Output the (x, y) coordinate of the center of the cell containing the given text.  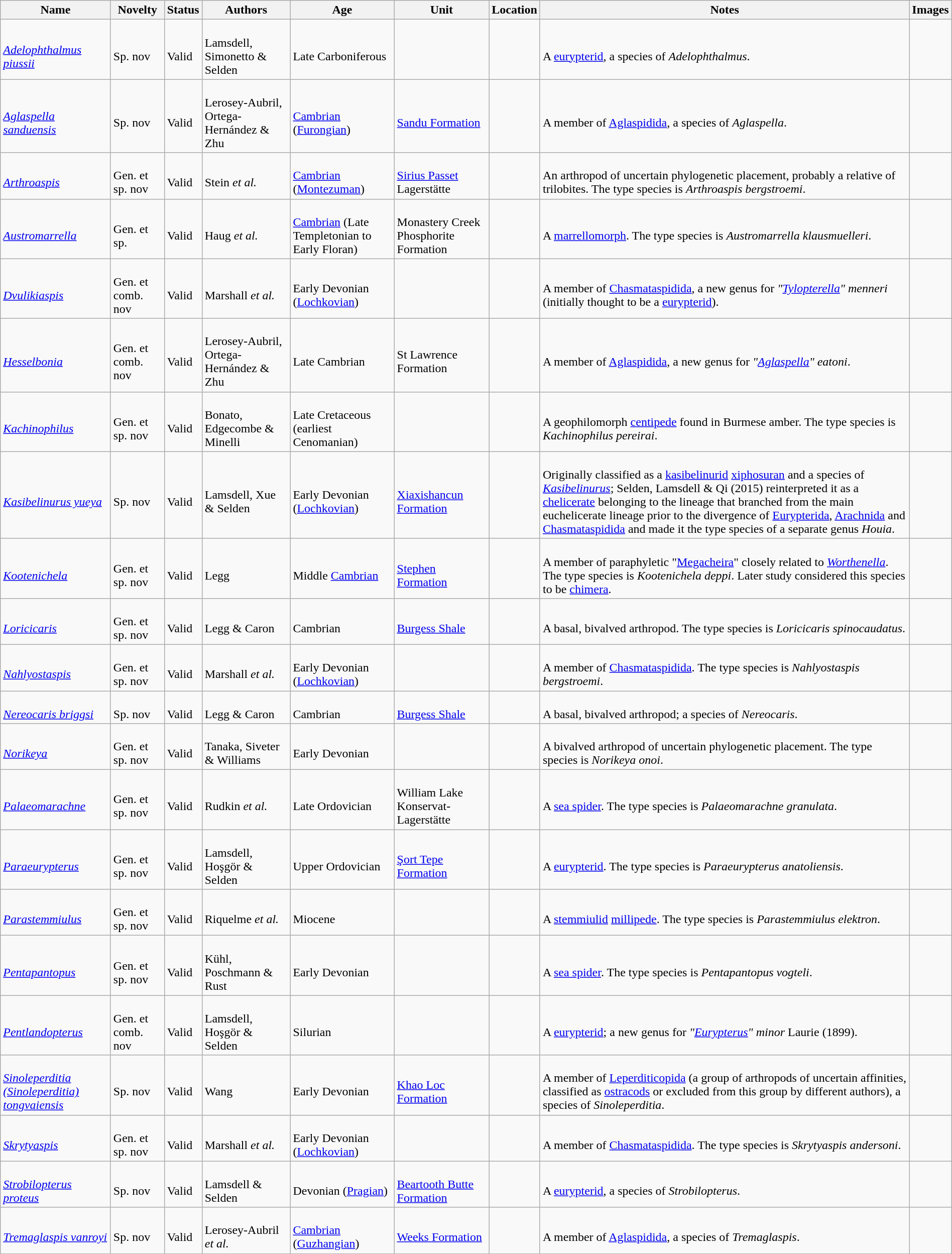
Gen. et sp. (138, 229)
A member of Aglaspidida, a new genus for "Aglaspella" eatoni. (724, 355)
Upper Ordovician (342, 860)
Kootenichela (56, 568)
Khao Loc Formation (442, 1085)
Devonian (Pragian) (342, 1184)
Xiaxishancun Formation (442, 495)
A member of Chasmataspidida. The type species is Nahlyostaspis bergstroemi. (724, 667)
Cambrian (Furongian) (342, 116)
A marrellomorph. The type species is Austromarrella klausmuelleri. (724, 229)
A eurypterid, a species of Strobilopterus. (724, 1184)
Rudkin et al. (246, 800)
Lerosey-Aubril et al. (246, 1230)
Austromarrella (56, 229)
Kasibelinurus yueya (56, 495)
Tanaka, Siveter & Williams (246, 747)
Cambrian (Late Templetonian to Early Floran) (342, 229)
Legg (246, 568)
Aglaspella sanduensis (56, 116)
Norikeya (56, 747)
Late Cambrian (342, 355)
Hesselbonia (56, 355)
Name (56, 10)
Adelophthalmus piussii (56, 49)
Lamsdell & Selden (246, 1184)
Middle Cambrian (342, 568)
Miocene (342, 913)
Parastemmiulus (56, 913)
Şort Tepe Formation (442, 860)
Paraeurypterus (56, 860)
Silurian (342, 1025)
Status (183, 10)
Sirius Passet Lagerstätte (442, 176)
Kühl, Poschmann & Rust (246, 965)
A member of Aglaspidida, a species of Aglaspella. (724, 116)
A basal, bivalved arthropod. The type species is Loricicaris spinocaudatus. (724, 621)
A member of Chasmataspidida, a new genus for "Tylopterella" menneri (initially thought to be a eurypterid). (724, 288)
A member of Aglaspidida, a species of Tremaglaspis. (724, 1230)
Nereocaris briggsi (56, 707)
Palaeomarachne (56, 800)
Beartooth Butte Formation (442, 1184)
St Lawrence Formation (442, 355)
Novelty (138, 10)
Late Carboniferous (342, 49)
Strobilopterus proteus (56, 1184)
Unit (442, 10)
Lamsdell, Xue & Selden (246, 495)
A geophilomorph centipede found in Burmese amber. The type species is Kachinophilus pereirai. (724, 422)
Bonato, Edgecombe & Minelli (246, 422)
A sea spider. The type species is Palaeomarachne granulata. (724, 800)
Haug et al. (246, 229)
Stein et al. (246, 176)
A eurypterid; a new genus for "Eurypterus" minor Laurie (1899). (724, 1025)
Wang (246, 1085)
Cambrian (Guzhangian) (342, 1230)
Skrytyaspis (56, 1138)
An arthropod of uncertain phylogenetic placement, probably a relative of trilobites. The type species is Arthroaspis bergstroemi. (724, 176)
A bivalved arthropod of uncertain phylogenetic placement. The type species is Norikeya onoi. (724, 747)
Images (930, 10)
Riquelme et al. (246, 913)
Monastery Creek Phosphorite Formation (442, 229)
William Lake Konservat-Lagerstätte (442, 800)
Dvulikiaspis (56, 288)
A eurypterid. The type species is Paraeurypterus anatoliensis. (724, 860)
Weeks Formation (442, 1230)
Pentlandopterus (56, 1025)
Loricicaris (56, 621)
Tremaglaspis vanroyi (56, 1230)
A eurypterid, a species of Adelophthalmus. (724, 49)
Sinoleperditia (Sinoleperditia) tongvaiensis (56, 1085)
Notes (724, 10)
Cambrian (Montezuman) (342, 176)
Late Ordovician (342, 800)
A basal, bivalved arthropod; a species of Nereocaris. (724, 707)
A stemmiulid millipede. The type species is Parastemmiulus elektron. (724, 913)
A member of Chasmataspidida. The type species is Skrytyaspis andersoni. (724, 1138)
Late Cretaceous (earliest Cenomanian) (342, 422)
Pentapantopus (56, 965)
Authors (246, 10)
Sandu Formation (442, 116)
Stephen Formation (442, 568)
Arthroaspis (56, 176)
Location (515, 10)
Age (342, 10)
A sea spider. The type species is Pentapantopus vogteli. (724, 965)
Lamsdell, Simonetto & Selden (246, 49)
Kachinophilus (56, 422)
Nahlyostaspis (56, 667)
